For the text-containing cell, return its midpoint in [X, Y] coordinate format. 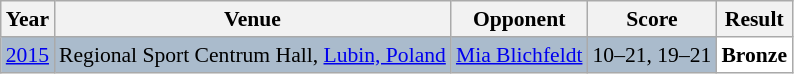
Result [754, 19]
10–21, 19–21 [652, 55]
Opponent [520, 19]
Year [28, 19]
Regional Sport Centrum Hall, Lubin, Poland [252, 55]
Score [652, 19]
2015 [28, 55]
Bronze [754, 55]
Mia Blichfeldt [520, 55]
Venue [252, 19]
